Determine the [X, Y] coordinate at the center of the cell enclosing the given text.  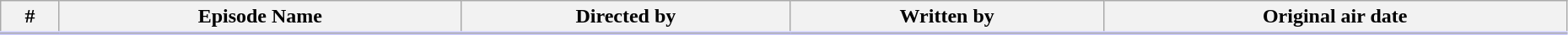
Original air date [1334, 17]
Episode Name [260, 17]
Directed by [626, 17]
# [30, 17]
Written by [946, 17]
